Determine the [X, Y] coordinate at the center of the cell enclosing the given text.  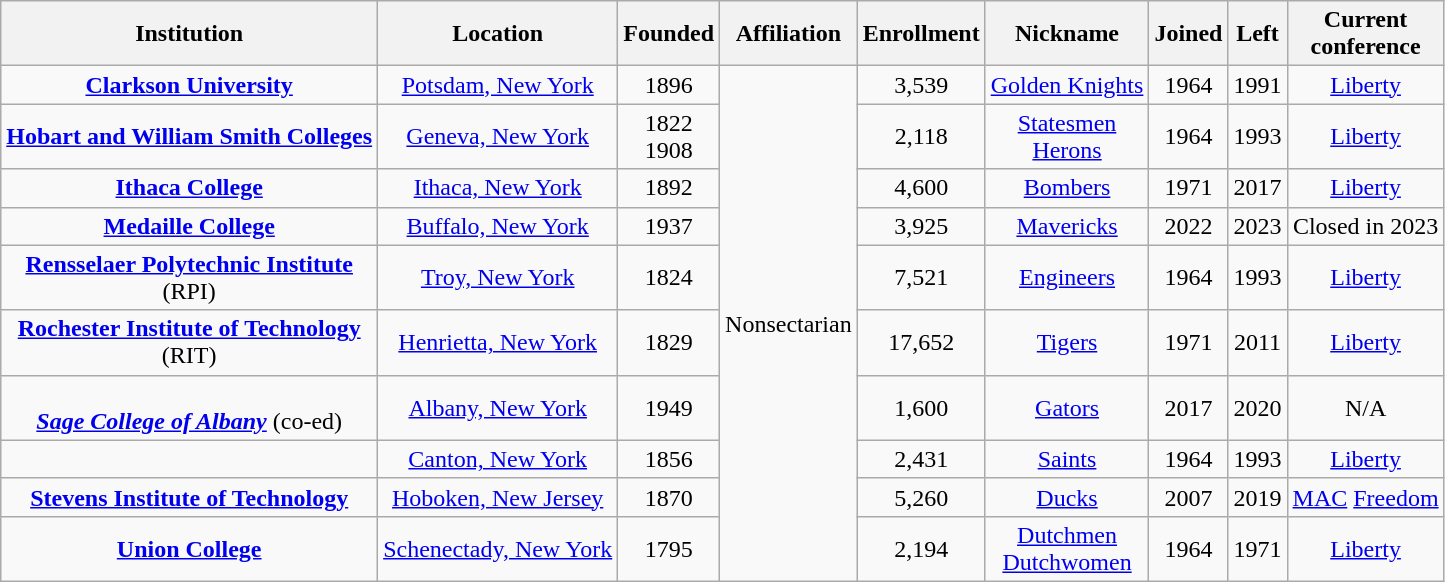
1824 [669, 278]
Stevens Institute of Technology [190, 497]
2,194 [921, 548]
Nickname [1067, 34]
Schenectady, New York [498, 548]
Ithaca College [190, 188]
Canton, New York [498, 459]
1991 [1258, 85]
Golden Knights [1067, 85]
Enrollment [921, 34]
1795 [669, 548]
Medaille College [190, 226]
7,521 [921, 278]
Founded [669, 34]
2020 [1258, 408]
Institution [190, 34]
2019 [1258, 497]
Closed in 2023 [1366, 226]
N/A [1366, 408]
Currentconference [1366, 34]
Ithaca, New York [498, 188]
Buffalo, New York [498, 226]
2011 [1258, 342]
Albany, New York [498, 408]
1,600 [921, 408]
Affiliation [789, 34]
Sage College of Albany (co-ed) [190, 408]
17,652 [921, 342]
1892 [669, 188]
2,118 [921, 136]
Dutchmen Dutchwomen [1067, 548]
1856 [669, 459]
5,260 [921, 497]
Gators [1067, 408]
Hoboken, New Jersey [498, 497]
2022 [1188, 226]
Ducks [1067, 497]
Saints [1067, 459]
1829 [669, 342]
3,539 [921, 85]
2023 [1258, 226]
Engineers [1067, 278]
Clarkson University [190, 85]
Tigers [1067, 342]
Henrietta, New York [498, 342]
1949 [669, 408]
Joined [1188, 34]
Statesmen Herons [1067, 136]
1822 1908 [669, 136]
Geneva, New York [498, 136]
Left [1258, 34]
3,925 [921, 226]
Rensselaer Polytechnic Institute(RPI) [190, 278]
Hobart and William Smith Colleges [190, 136]
Union College [190, 548]
1896 [669, 85]
1937 [669, 226]
Potsdam, New York [498, 85]
1870 [669, 497]
Rochester Institute of Technology(RIT) [190, 342]
Troy, New York [498, 278]
Nonsectarian [789, 324]
Mavericks [1067, 226]
MAC Freedom [1366, 497]
2007 [1188, 497]
Bombers [1067, 188]
4,600 [921, 188]
Location [498, 34]
2,431 [921, 459]
